Find where the given text appears and provide that cell's center as [x, y] coordinate. 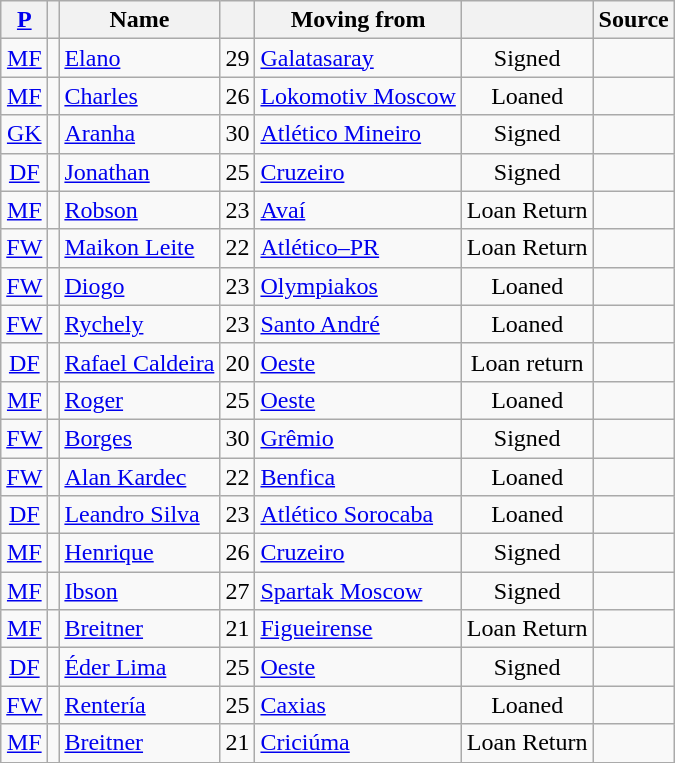
Rafael Caldeira [140, 362]
Robson [140, 210]
Roger [140, 400]
Caxias [358, 705]
Diogo [140, 286]
Henrique [140, 553]
Source [634, 20]
Grêmio [358, 438]
P [24, 20]
29 [238, 58]
Charles [140, 96]
Criciúma [358, 743]
Olympiakos [358, 286]
Benfica [358, 477]
Santo André [358, 324]
Elano [140, 58]
27 [238, 591]
Rychely [140, 324]
Éder Lima [140, 667]
Atlético Sorocaba [358, 515]
Jonathan [140, 172]
GK [24, 134]
20 [238, 362]
Galatasaray [358, 58]
Spartak Moscow [358, 591]
Maikon Leite [140, 248]
Atlético Mineiro [358, 134]
Aranha [140, 134]
Lokomotiv Moscow [358, 96]
Rentería [140, 705]
Atlético–PR [358, 248]
Figueirense [358, 629]
Alan Kardec [140, 477]
Name [140, 20]
Ibson [140, 591]
Moving from [358, 20]
Avaí [358, 210]
Borges [140, 438]
Loan return [527, 362]
Leandro Silva [140, 515]
